Scan for the cell matching the given text and deliver its [X, Y] coordinate at center. 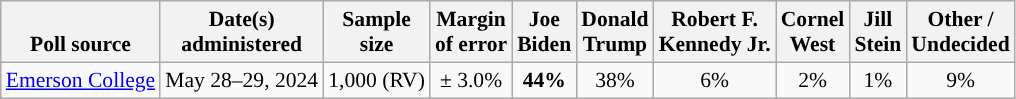
Robert F.Kennedy Jr. [715, 32]
CornelWest [813, 32]
6% [715, 80]
DonaldTrump [614, 32]
Emerson College [80, 80]
38% [614, 80]
JillStein [878, 32]
May 28–29, 2024 [242, 80]
Date(s)administered [242, 32]
1,000 (RV) [376, 80]
Samplesize [376, 32]
9% [960, 80]
Poll source [80, 32]
1% [878, 80]
44% [544, 80]
JoeBiden [544, 32]
2% [813, 80]
Marginof error [471, 32]
± 3.0% [471, 80]
Other /Undecided [960, 32]
